Find where the given text appears and provide that cell's center as (X, Y) coordinate. 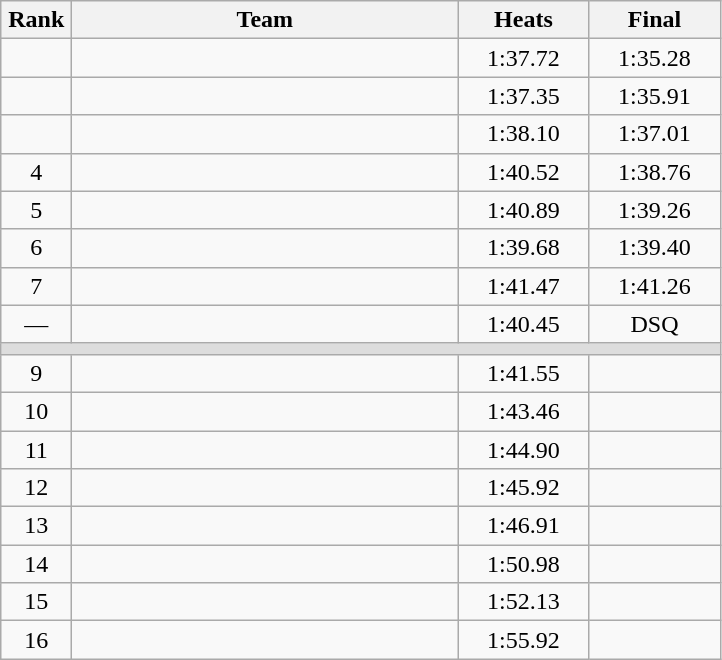
1:35.28 (654, 58)
6 (36, 248)
5 (36, 210)
1:37.01 (654, 134)
4 (36, 172)
1:43.46 (524, 411)
1:46.91 (524, 526)
1:40.45 (524, 324)
1:37.72 (524, 58)
1:38.76 (654, 172)
1:38.10 (524, 134)
Final (654, 20)
Rank (36, 20)
1:41.26 (654, 286)
9 (36, 373)
1:39.68 (524, 248)
10 (36, 411)
15 (36, 602)
14 (36, 564)
— (36, 324)
Heats (524, 20)
1:45.92 (524, 488)
11 (36, 449)
1:50.98 (524, 564)
1:52.13 (524, 602)
13 (36, 526)
Team (265, 20)
7 (36, 286)
1:41.55 (524, 373)
1:55.92 (524, 640)
12 (36, 488)
1:37.35 (524, 96)
1:44.90 (524, 449)
16 (36, 640)
1:40.89 (524, 210)
1:39.26 (654, 210)
1:39.40 (654, 248)
1:40.52 (524, 172)
1:41.47 (524, 286)
DSQ (654, 324)
1:35.91 (654, 96)
